For the text-containing cell, return its midpoint in (x, y) coordinate format. 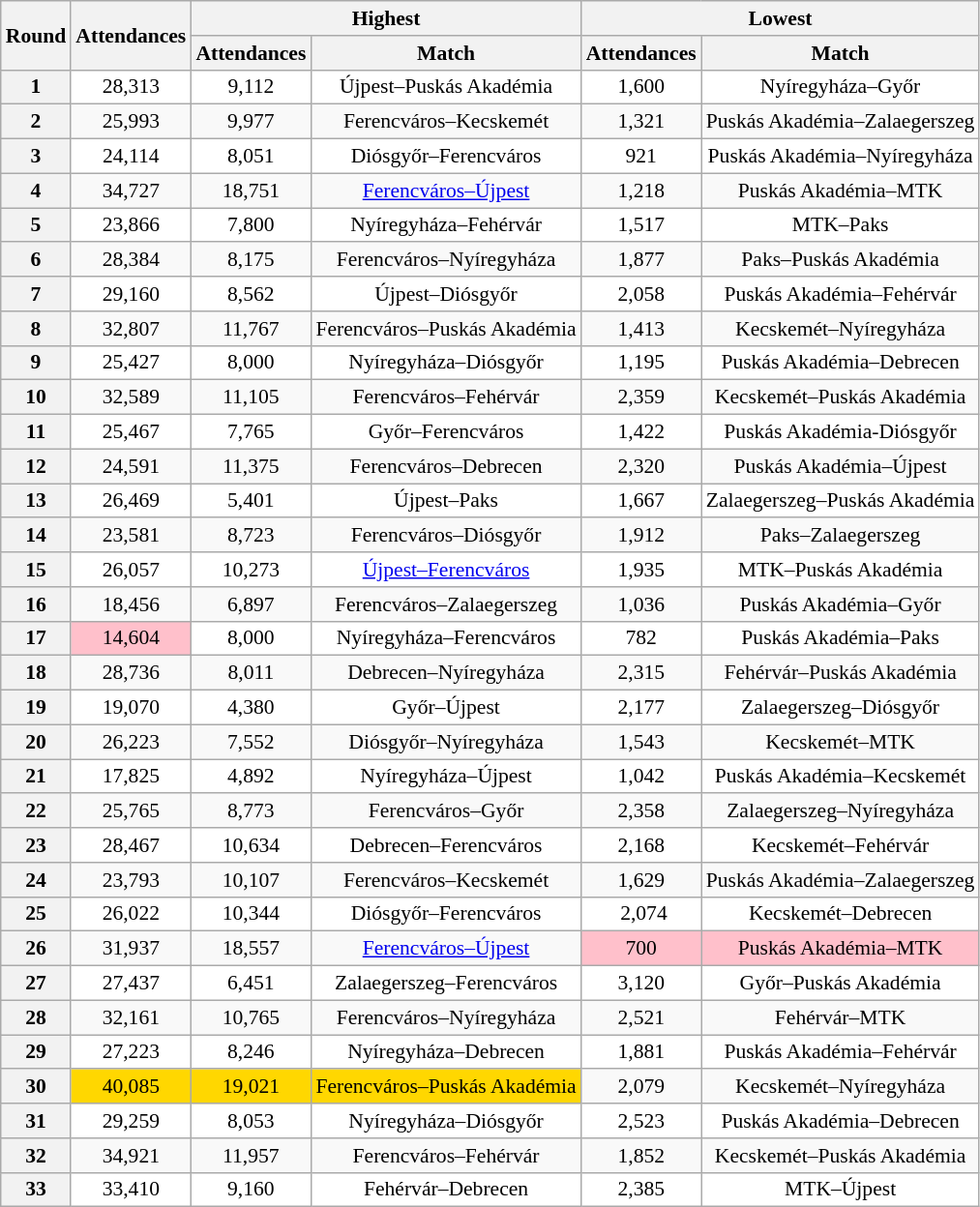
32 (37, 1156)
2 (37, 122)
26 (37, 949)
1,517 (641, 225)
20 (37, 742)
32,807 (131, 329)
Paks–Zalaegerszeg (841, 536)
9,977 (251, 122)
1,218 (641, 191)
12 (37, 466)
25,993 (131, 122)
Diósgyőr–Nyíregyháza (445, 742)
1,321 (641, 122)
MTK–Újpest (841, 1190)
2,320 (641, 466)
Ferencváros–Zalaegerszeg (445, 604)
30 (37, 1087)
18,751 (251, 191)
10,634 (251, 845)
1,935 (641, 570)
Zalaegerszeg–Diósgyőr (841, 708)
8,773 (251, 811)
2,523 (641, 1121)
26,469 (131, 501)
23,581 (131, 536)
8,723 (251, 536)
10,344 (251, 914)
7 (37, 294)
8,053 (251, 1121)
17,825 (131, 777)
21 (37, 777)
10 (37, 397)
32,161 (131, 1017)
40,085 (131, 1087)
8,175 (251, 260)
31 (37, 1121)
3 (37, 157)
782 (641, 638)
Nyíregyháza–Győr (841, 87)
7,552 (251, 742)
Puskás Akadémia–Nyíregyháza (841, 157)
26,223 (131, 742)
Győr–Ferencváros (445, 432)
Fehérvár–MTK (841, 1017)
5,401 (251, 501)
1,881 (641, 1052)
Paks–Puskás Akadémia (841, 260)
19,070 (131, 708)
5 (37, 225)
11,767 (251, 329)
Nyíregyháza–Ferencváros (445, 638)
8,246 (251, 1052)
9,160 (251, 1190)
1,422 (641, 432)
1,852 (641, 1156)
18,456 (131, 604)
1,042 (641, 777)
27,223 (131, 1052)
26,057 (131, 570)
28,313 (131, 87)
24,591 (131, 466)
1,543 (641, 742)
25,765 (131, 811)
Nyíregyháza–Fehérvár (445, 225)
8,562 (251, 294)
18,557 (251, 949)
4 (37, 191)
34,727 (131, 191)
25,427 (131, 363)
6,897 (251, 604)
Győr–Újpest (445, 708)
25,467 (131, 432)
1,195 (641, 363)
7,765 (251, 432)
Ferencváros–Győr (445, 811)
17 (37, 638)
23,866 (131, 225)
13 (37, 501)
18 (37, 673)
4,892 (251, 777)
700 (641, 949)
2,058 (641, 294)
Újpest–Ferencváros (445, 570)
29,160 (131, 294)
33,410 (131, 1190)
921 (641, 157)
2,079 (641, 1087)
Kecskemét–Debrecen (841, 914)
28,736 (131, 673)
Zalaegerszeg–Puskás Akadémia (841, 501)
24 (37, 880)
3,120 (641, 984)
23 (37, 845)
2,385 (641, 1190)
26,022 (131, 914)
24,114 (131, 157)
29 (37, 1052)
1,667 (641, 501)
Fehérvár–Puskás Akadémia (841, 673)
28,384 (131, 260)
27 (37, 984)
9 (37, 363)
Lowest (781, 18)
Fehérvár–Debrecen (445, 1190)
Round (37, 35)
8,051 (251, 157)
Zalaegerszeg–Nyíregyháza (841, 811)
14,604 (131, 638)
11,375 (251, 466)
Újpest–Paks (445, 501)
2,177 (641, 708)
29,259 (131, 1121)
Highest (385, 18)
Debrecen–Nyíregyháza (445, 673)
1,413 (641, 329)
Puskás Akadémia–Kecskemét (841, 777)
2,074 (641, 914)
28 (37, 1017)
2,521 (641, 1017)
23,793 (131, 880)
Puskás Akadémia-Diósgyőr (841, 432)
Puskás Akadémia–Paks (841, 638)
11,957 (251, 1156)
2,359 (641, 397)
Újpest–Diósgyőr (445, 294)
Ferencváros–Debrecen (445, 466)
10,765 (251, 1017)
1,600 (641, 87)
28,467 (131, 845)
15 (37, 570)
31,937 (131, 949)
10,273 (251, 570)
6 (37, 260)
11,105 (251, 397)
Puskás Akadémia–Újpest (841, 466)
Nyíregyháza–Debrecen (445, 1052)
1,629 (641, 880)
Zalaegerszeg–Ferencváros (445, 984)
14 (37, 536)
34,921 (131, 1156)
Nyíregyháza–Újpest (445, 777)
2,168 (641, 845)
10,107 (251, 880)
Ferencváros–Diósgyőr (445, 536)
Puskás Akadémia–Győr (841, 604)
Győr–Puskás Akadémia (841, 984)
2,315 (641, 673)
4,380 (251, 708)
Debrecen–Ferencváros (445, 845)
7,800 (251, 225)
MTK–Paks (841, 225)
19 (37, 708)
22 (37, 811)
Újpest–Puskás Akadémia (445, 87)
27,437 (131, 984)
19,021 (251, 1087)
1,912 (641, 536)
8,011 (251, 673)
11 (37, 432)
9,112 (251, 87)
16 (37, 604)
Kecskemét–Fehérvár (841, 845)
2,358 (641, 811)
8 (37, 329)
1,877 (641, 260)
1,036 (641, 604)
Kecskemét–MTK (841, 742)
32,589 (131, 397)
MTK–Puskás Akadémia (841, 570)
33 (37, 1190)
6,451 (251, 984)
1 (37, 87)
25 (37, 914)
